Return the [X, Y] coordinate for the center point of the cell that contains the specified text.  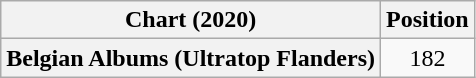
Position [428, 20]
Belgian Albums (Ultratop Flanders) [191, 58]
Chart (2020) [191, 20]
182 [428, 58]
